Locate the cell with the specified text and output its (X, Y) center coordinate. 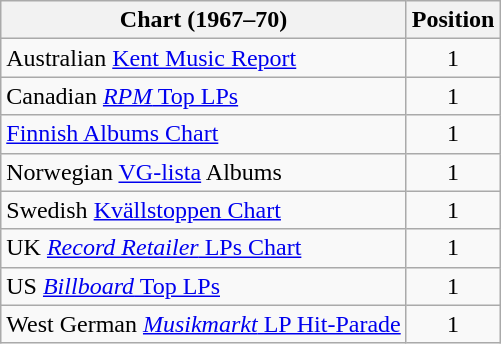
Swedish Kvällstoppen Chart (204, 210)
Canadian RPM Top LPs (204, 96)
Norwegian VG-lista Albums (204, 172)
West German Musikmarkt LP Hit-Parade (204, 324)
Finnish Albums Chart (204, 134)
US Billboard Top LPs (204, 286)
Australian Kent Music Report (204, 58)
Position (453, 20)
UK Record Retailer LPs Chart (204, 248)
Chart (1967–70) (204, 20)
